Find where the given text appears and provide that cell's center as (X, Y) coordinate. 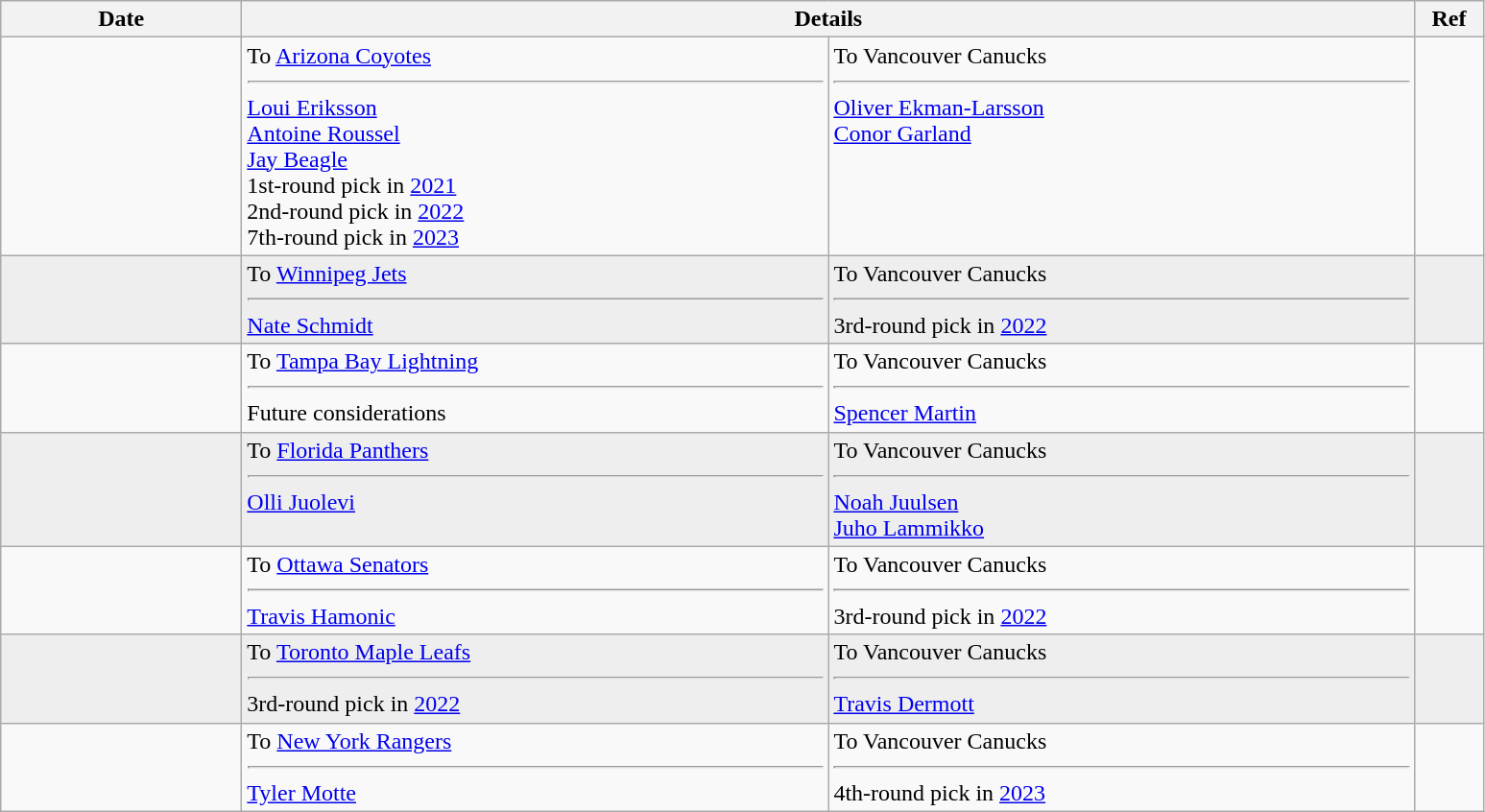
To Vancouver CanucksOliver Ekman-LarssonConor Garland (1121, 146)
To Vancouver CanucksSpencer Martin (1121, 388)
To Toronto Maple Leafs3rd-round pick in 2022 (536, 679)
To Ottawa SenatorsTravis Hamonic (536, 590)
To Tampa Bay LightningFuture considerations (536, 388)
Details (828, 19)
To Vancouver CanucksTravis Dermott (1121, 679)
To New York RangersTyler Motte (536, 767)
To Arizona CoyotesLoui ErikssonAntoine RousselJay Beagle1st-round pick in 20212nd-round pick in 20227th-round pick in 2023 (536, 146)
To Winnipeg JetsNate Schmidt (536, 299)
To Florida PanthersOlli Juolevi (536, 490)
Date (121, 19)
To Vancouver Canucks4th-round pick in 2023 (1121, 767)
Ref (1449, 19)
To Vancouver CanucksNoah JuulsenJuho Lammikko (1121, 490)
